Find where the given text appears and provide that cell's center as [X, Y] coordinate. 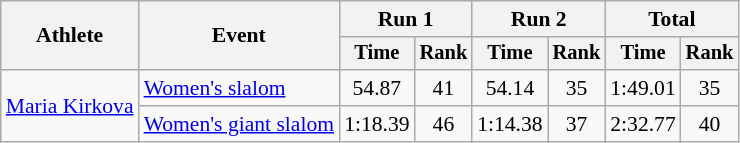
1:18.39 [376, 124]
Run 2 [538, 19]
2:32.77 [642, 124]
46 [444, 124]
Women's slalom [240, 88]
1:14.38 [510, 124]
37 [577, 124]
1:49.01 [642, 88]
Maria Kirkova [70, 106]
Event [240, 36]
41 [444, 88]
54.14 [510, 88]
Run 1 [406, 19]
Total [672, 19]
40 [710, 124]
Women's giant slalom [240, 124]
54.87 [376, 88]
Athlete [70, 36]
